Output the [X, Y] coordinate of the center of the cell containing the given text.  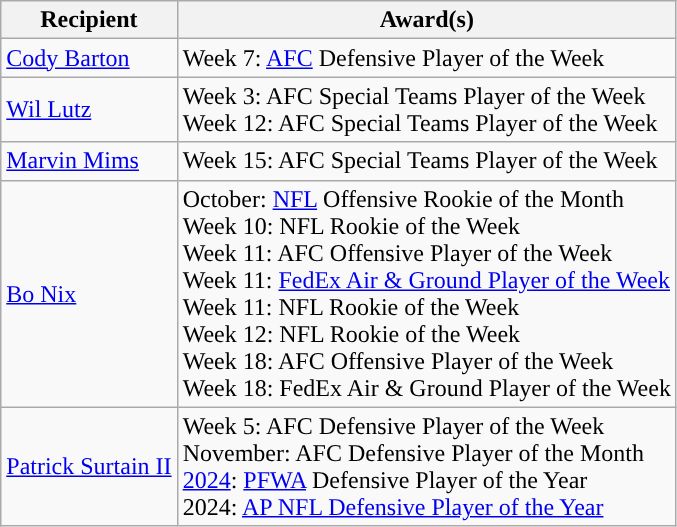
Wil Lutz [89, 110]
Marvin Mims [89, 161]
Week 3: AFC Special Teams Player of the WeekWeek 12: AFC Special Teams Player of the Week [426, 110]
Week 15: AFC Special Teams Player of the Week [426, 161]
Recipient [89, 20]
Week 7: AFC Defensive Player of the Week [426, 58]
Cody Barton [89, 58]
Patrick Surtain II [89, 466]
Award(s) [426, 20]
Bo Nix [89, 294]
